Identify which cell holds the provided text, then report its [x, y] central coordinate. 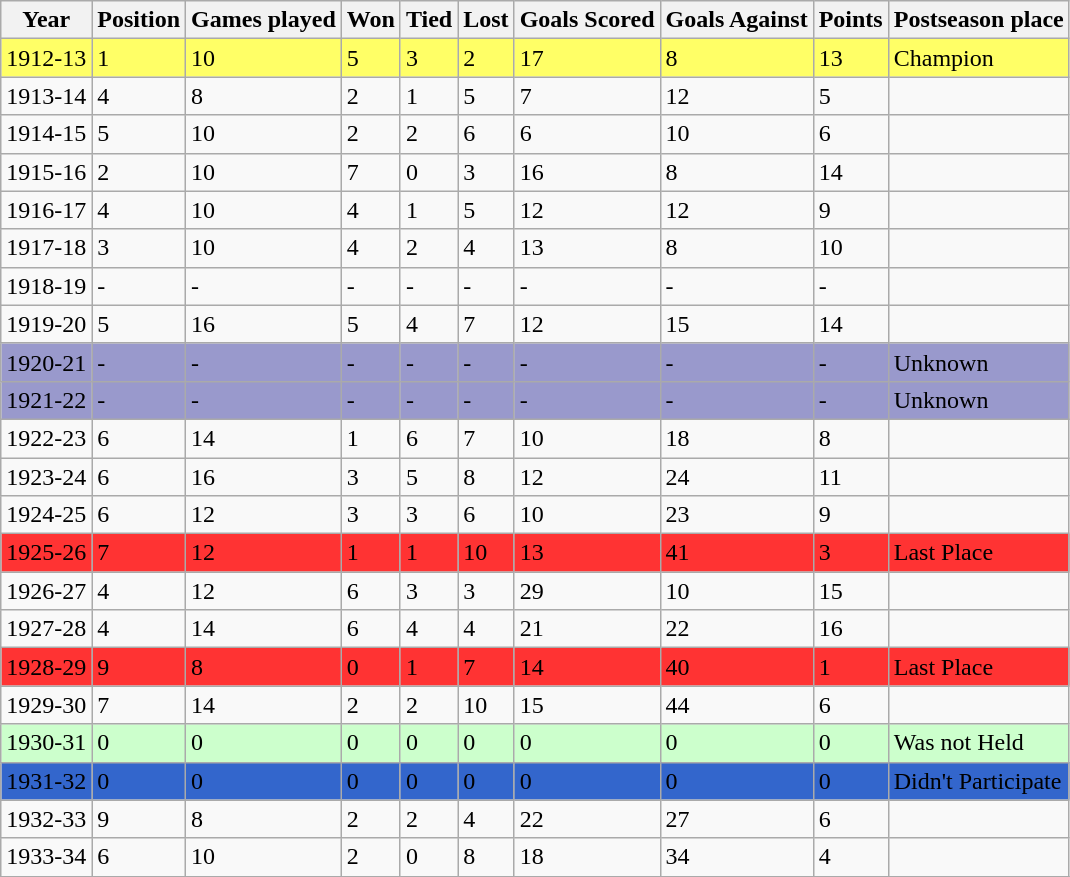
Lost [486, 20]
11 [850, 477]
Points [850, 20]
1926-27 [46, 591]
1915-16 [46, 172]
1922-23 [46, 438]
Didn't Participate [978, 781]
1924-25 [46, 515]
1928-29 [46, 667]
1927-28 [46, 629]
Year [46, 20]
1923-24 [46, 477]
Was not Held [978, 743]
44 [736, 705]
17 [587, 58]
1932-33 [46, 819]
Games played [264, 20]
Goals Scored [587, 20]
Tied [428, 20]
40 [736, 667]
Goals Against [736, 20]
1919-20 [46, 324]
Champion [978, 58]
Won [370, 20]
23 [736, 515]
1925-26 [46, 553]
1917-18 [46, 248]
Postseason place [978, 20]
1914-15 [46, 134]
24 [736, 477]
1916-17 [46, 210]
34 [736, 857]
27 [736, 819]
29 [587, 591]
1931-32 [46, 781]
41 [736, 553]
1913-14 [46, 96]
1918-19 [46, 286]
1912-13 [46, 58]
1921-22 [46, 400]
1930-31 [46, 743]
1933-34 [46, 857]
21 [587, 629]
1929-30 [46, 705]
Position [139, 20]
1920-21 [46, 362]
